Return the [x, y] coordinate for the center point of the cell that contains the specified text.  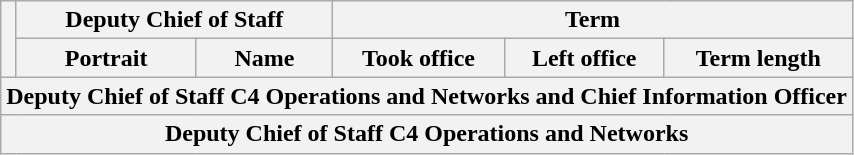
Deputy Chief of Staff C4 Operations and Networks and Chief Information Officer [427, 96]
Term length [758, 58]
Took office [419, 58]
Deputy Chief of Staff C4 Operations and Networks [427, 134]
Name [264, 58]
Left office [584, 58]
Portrait [106, 58]
Deputy Chief of Staff [174, 20]
Term [593, 20]
